Find where the given text appears and provide that cell's center as (X, Y) coordinate. 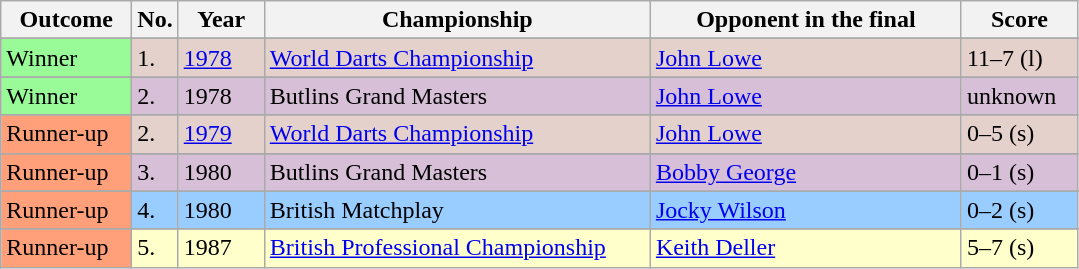
0–2 (s) (1019, 210)
4. (155, 210)
5. (155, 248)
Opponent in the final (806, 20)
Bobby George (806, 172)
1987 (221, 248)
Score (1019, 20)
0–5 (s) (1019, 134)
Year (221, 20)
0–1 (s) (1019, 172)
unknown (1019, 96)
5–7 (s) (1019, 248)
1979 (221, 134)
No. (155, 20)
British Professional Championship (457, 248)
1. (155, 58)
Outcome (66, 20)
Keith Deller (806, 248)
British Matchplay (457, 210)
Championship (457, 20)
11–7 (l) (1019, 58)
Jocky Wilson (806, 210)
3. (155, 172)
